From the cell containing the given text, extract its center point as (X, Y) coordinate. 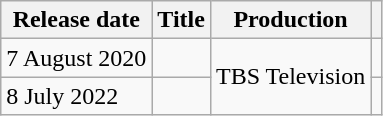
Title (182, 20)
7 August 2020 (76, 58)
TBS Television (290, 77)
Release date (76, 20)
Production (290, 20)
8 July 2022 (76, 96)
